Pinpoint the cell where the given text exists, returning its [x, y] midpoint coordinate. 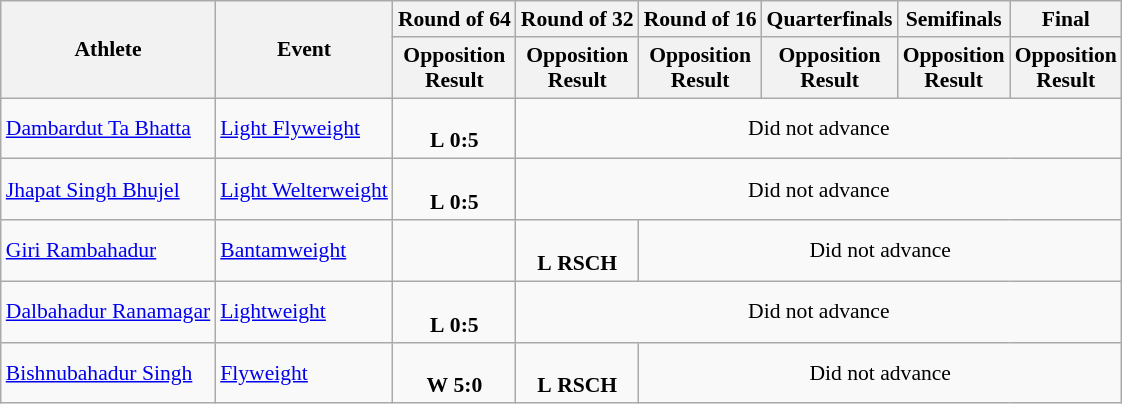
Event [304, 50]
Lightweight [304, 312]
W 5:0 [454, 372]
Semifinals [954, 19]
Round of 16 [700, 19]
Bantamweight [304, 250]
Giri Rambahadur [108, 250]
Bishnubahadur Singh [108, 372]
Round of 32 [578, 19]
Light Flyweight [304, 128]
Dalbahadur Ranamagar [108, 312]
Flyweight [304, 372]
Dambardut Ta Bhatta [108, 128]
Jhapat Singh Bhujel [108, 190]
Light Welterweight [304, 190]
Quarterfinals [830, 19]
Round of 64 [454, 19]
Athlete [108, 50]
Final [1066, 19]
